Find where the given text appears and provide that cell's center as [x, y] coordinate. 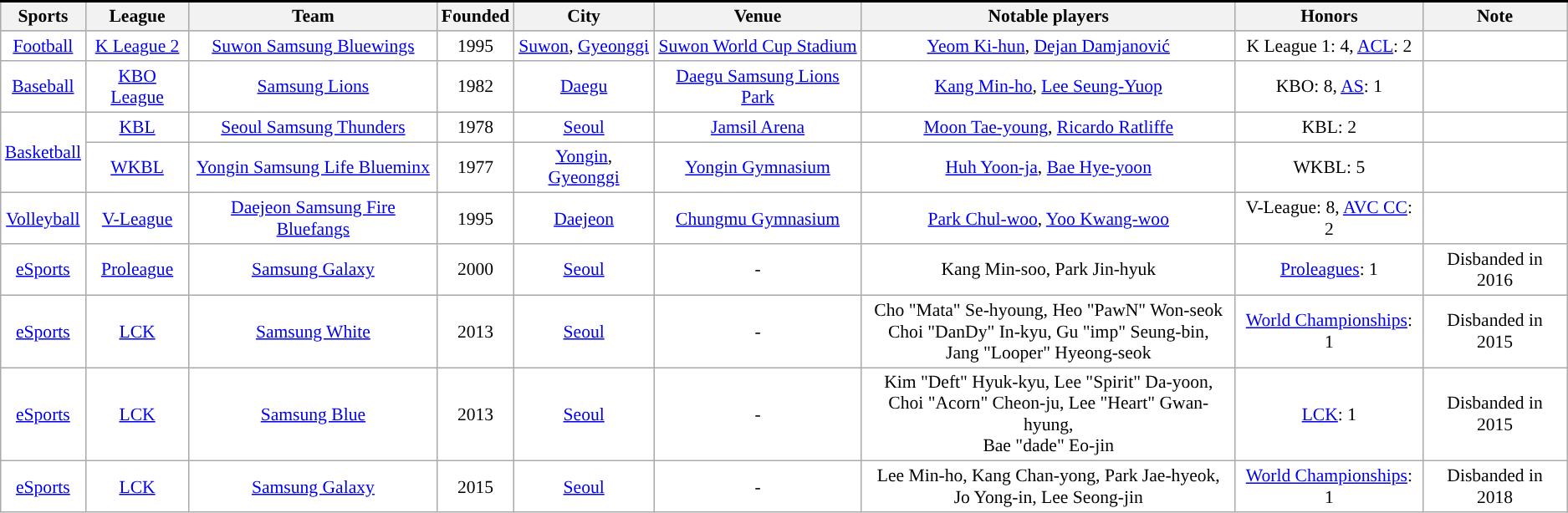
1978 [476, 127]
KBO League [137, 87]
Notable players [1049, 16]
Football [43, 47]
Baseball [43, 87]
Suwon World Cup Stadium [758, 47]
Daejeon Samsung Fire Bluefangs [313, 219]
Park Chul-woo, Yoo Kwang-woo [1049, 219]
Huh Yoon-ja, Bae Hye-yoon [1049, 167]
Cho "Mata" Se-hyoung, Heo "PawN" Won-seokChoi "DanDy" In-kyu, Gu "imp" Seung-bin,Jang "Looper" Hyeong-seok [1049, 331]
Jamsil Arena [758, 127]
Samsung Lions [313, 87]
Volleyball [43, 219]
Venue [758, 16]
Proleagues: 1 [1329, 269]
Disbanded in 2016 [1494, 269]
Yongin Samsung Life Blueminx [313, 167]
Lee Min-ho, Kang Chan-yong, Park Jae-hyeok,Jo Yong-in, Lee Seong-jin [1049, 486]
Founded [476, 16]
KBL: 2 [1329, 127]
Suwon Samsung Bluewings [313, 47]
WKBL: 5 [1329, 167]
Sports [43, 16]
City [584, 16]
1982 [476, 87]
K League 1: 4, ACL: 2 [1329, 47]
Yongin, Gyeonggi [584, 167]
Moon Tae-young, Ricardo Ratliffe [1049, 127]
LCK: 1 [1329, 414]
Kim "Deft" Hyuk-kyu, Lee "Spirit" Da-yoon,Choi "Acorn" Cheon-ju, Lee "Heart" Gwan-hyung,Bae "dade" Eo-jin [1049, 414]
Proleague [137, 269]
League [137, 16]
Honors [1329, 16]
Samsung Blue [313, 414]
Disbanded in 2018 [1494, 486]
V-League [137, 219]
K League 2 [137, 47]
Samsung White [313, 331]
Note [1494, 16]
KBO: 8, AS: 1 [1329, 87]
Kang Min-soo, Park Jin-hyuk [1049, 269]
Seoul Samsung Thunders [313, 127]
KBL [137, 127]
Chungmu Gymnasium [758, 219]
Daejeon [584, 219]
Kang Min-ho, Lee Seung-Yuop [1049, 87]
Team [313, 16]
Daegu Samsung Lions Park [758, 87]
V-League: 8, AVC CC: 2 [1329, 219]
Basketball [43, 152]
Suwon, Gyeonggi [584, 47]
Yeom Ki-hun, Dejan Damjanović [1049, 47]
Daegu [584, 87]
2000 [476, 269]
1977 [476, 167]
2015 [476, 486]
WKBL [137, 167]
Yongin Gymnasium [758, 167]
